Pinpoint the cell where the given text exists, returning its (x, y) midpoint coordinate. 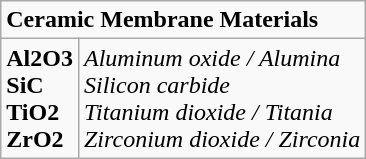
Ceramic Membrane Materials (184, 20)
Aluminum oxide / AluminaSilicon carbideTitanium dioxide / TitaniaZirconium dioxide / Zirconia (222, 98)
Al2O3SiCTiO2 ZrO2 (40, 98)
